Search for the cell housing the specified text and yield its (x, y) center coordinate. 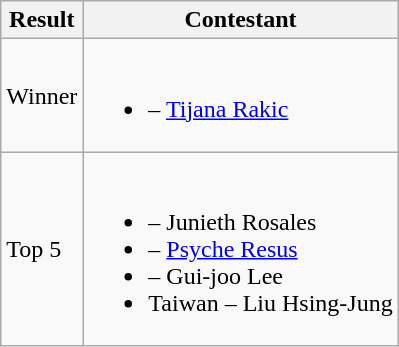
Contestant (240, 20)
– Tijana Rakic (240, 96)
Top 5 (42, 249)
Winner (42, 96)
Result (42, 20)
– Junieth Rosales – Psyche Resus – Gui-joo Lee Taiwan – Liu Hsing-Jung (240, 249)
